Determine the [x, y] coordinate at the center of the cell enclosing the given text.  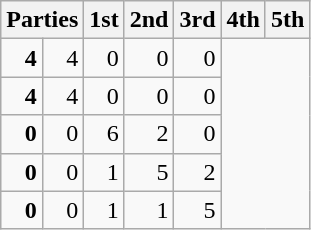
1st [104, 20]
Parties [42, 20]
6 [104, 134]
2nd [149, 20]
3rd [198, 20]
4th [243, 20]
5th [287, 20]
